Output the [x, y] coordinate of the center of the cell containing the given text.  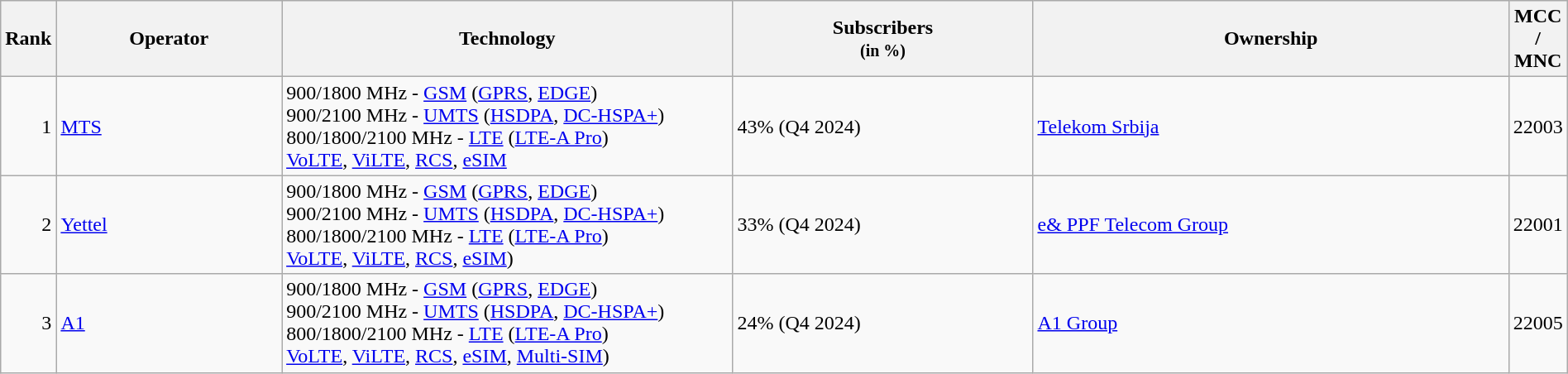
22005 [1538, 323]
A1 Group [1270, 323]
900/1800 MHz - GSM (GPRS, EDGE)900/2100 MHz - UMTS (HSDPA, DC-HSPA+)800/1800/2100 MHz - LTE (LTE-A Pro)VoLTE, ViLTE, RCS, eSIM) [508, 225]
Technology [508, 39]
1 [28, 126]
33% (Q4 2024) [883, 225]
3 [28, 323]
Telekom Srbija [1270, 126]
Ownership [1270, 39]
2 [28, 225]
900/1800 MHz - GSM (GPRS, EDGE)900/2100 MHz - UMTS (HSDPA, DC-HSPA+)800/1800/2100 MHz - LTE (LTE-A Pro)VoLTE, ViLTE, RCS, eSIM [508, 126]
e& PPF Telecom Group [1270, 225]
24% (Q4 2024) [883, 323]
Yettel [169, 225]
Operator [169, 39]
MCC / MNC [1538, 39]
Rank [28, 39]
Subscribers(in %) [883, 39]
A1 [169, 323]
43% (Q4 2024) [883, 126]
900/1800 MHz - GSM (GPRS, EDGE)900/2100 MHz - UMTS (HSDPA, DC-HSPA+)800/1800/2100 MHz - LTE (LTE-A Pro)VoLTE, ViLTE, RCS, eSIM, Multi-SIM) [508, 323]
22001 [1538, 225]
22003 [1538, 126]
MTS [169, 126]
